Extract the [x, y] coordinate from the center of the cell holding the provided text.  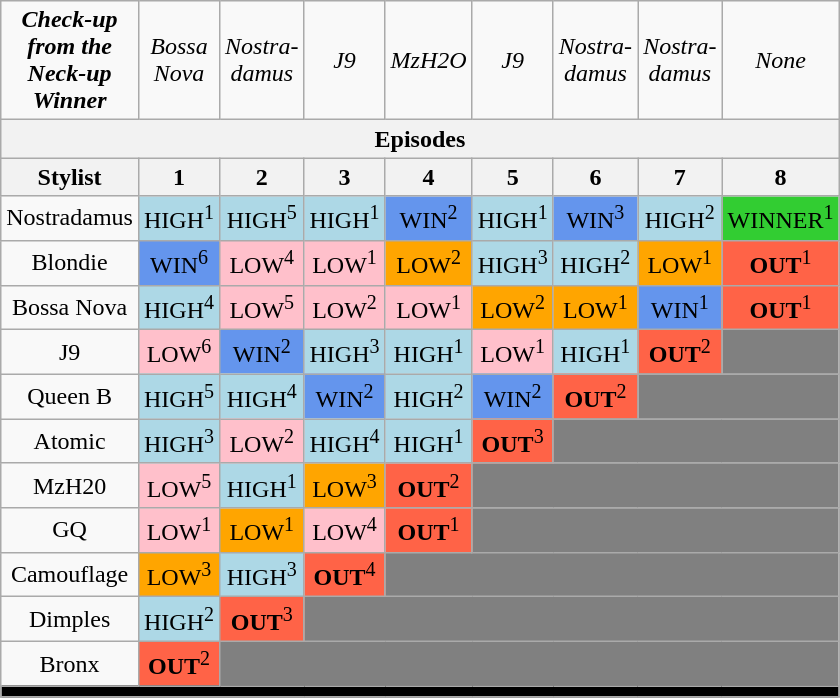
Episodes [420, 139]
WIN1 [680, 308]
Dimples [70, 620]
3 [344, 177]
Bronx [70, 664]
Atomic [70, 442]
None [780, 60]
5 [512, 177]
1 [178, 177]
2 [262, 177]
Bossa Nova [70, 308]
GQ [70, 530]
7 [680, 177]
BossaNova [178, 60]
8 [780, 177]
4 [428, 177]
6 [595, 177]
Blondie [70, 262]
MzH2O [428, 60]
OUT4 [344, 574]
LOW6 [178, 352]
Stylist [70, 177]
Check-up from theNeck-upWinner [70, 60]
Nostradamus [70, 218]
WIN6 [178, 262]
WIN3 [595, 218]
Camouflage [70, 574]
Queen B [70, 396]
MzH20 [70, 486]
WINNER1 [780, 218]
